Extract the (x, y) coordinate from the center of the cell holding the provided text.  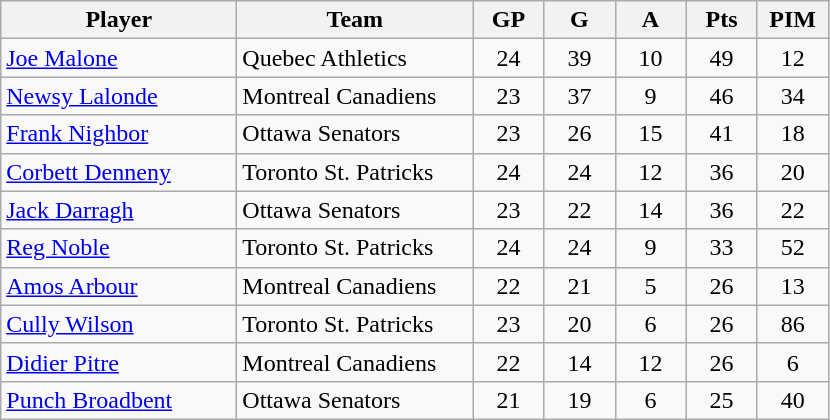
10 (650, 58)
86 (792, 324)
Joe Malone (119, 58)
PIM (792, 20)
46 (722, 96)
49 (722, 58)
25 (722, 400)
A (650, 20)
5 (650, 286)
37 (580, 96)
33 (722, 248)
15 (650, 134)
Didier Pitre (119, 362)
Player (119, 20)
Punch Broadbent (119, 400)
18 (792, 134)
Quebec Athletics (355, 58)
41 (722, 134)
GP (508, 20)
Cully Wilson (119, 324)
Corbett Denneny (119, 172)
G (580, 20)
40 (792, 400)
Amos Arbour (119, 286)
52 (792, 248)
13 (792, 286)
Reg Noble (119, 248)
Pts (722, 20)
39 (580, 58)
34 (792, 96)
Newsy Lalonde (119, 96)
Jack Darragh (119, 210)
Team (355, 20)
Frank Nighbor (119, 134)
19 (580, 400)
